Return the (X, Y) coordinate for the center point of the cell that contains the specified text.  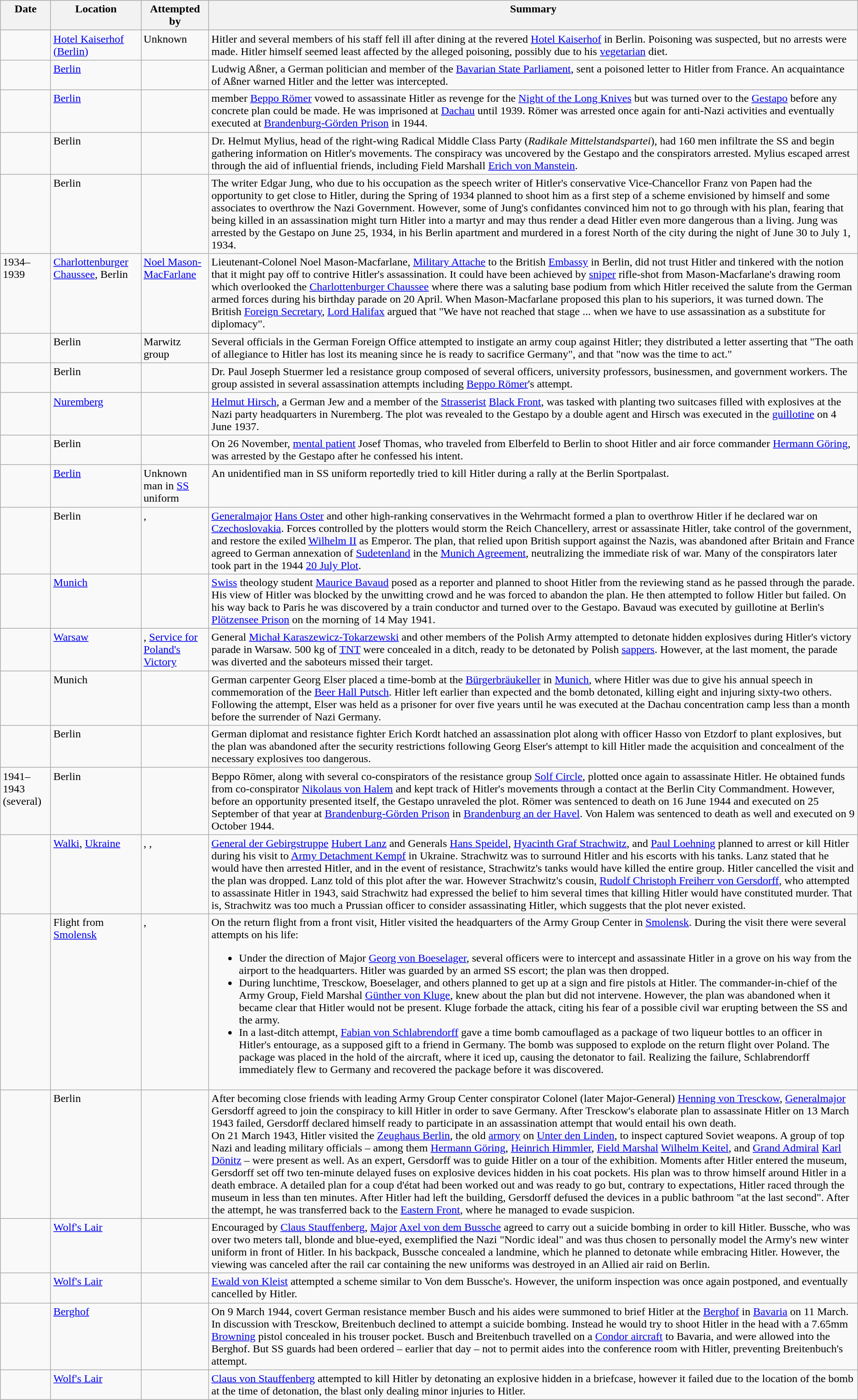
Unknown (175, 45)
Berghof (96, 1336)
An unidentified man in SS uniform reportedly tried to kill Hitler during a rally at the Berlin Sportpalast. (533, 486)
Unknown man in SS uniform (175, 486)
Charlottenburger Chaussee, Berlin (96, 293)
Noel Mason-MacFarlane (175, 293)
Walki, Ukraine (96, 874)
, Service for Poland's Victory (175, 650)
, , (175, 874)
Marwitz group (175, 348)
Attempted by (175, 16)
Warsaw (96, 650)
Summary (533, 16)
Flight from Smolensk (96, 1002)
Location (96, 16)
Date (26, 16)
1941–1943 (several) (26, 801)
Hotel Kaiserhof (Berlin) (96, 45)
1934–1939 (26, 293)
Nuremberg (96, 414)
